Detect which cell encompasses the target text, then output its (X, Y) center coordinate. 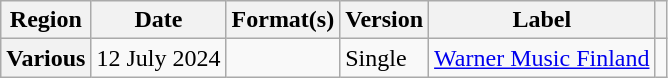
Label (542, 20)
Various (46, 58)
Date (158, 20)
Warner Music Finland (542, 58)
Format(s) (283, 20)
Version (384, 20)
Single (384, 58)
Region (46, 20)
12 July 2024 (158, 58)
